Capture the cell that displays the provided text and extract its [x, y] central coordinate. 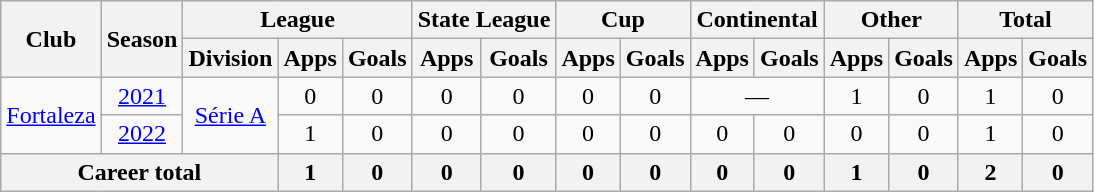
2021 [142, 96]
Other [891, 20]
Season [142, 39]
League [298, 20]
Série A [230, 115]
Cup [623, 20]
Club [51, 39]
2 [990, 172]
Continental [757, 20]
Career total [140, 172]
Division [230, 58]
— [757, 96]
State League [484, 20]
Fortaleza [51, 115]
Total [1025, 20]
2022 [142, 134]
